Provide the (X, Y) coordinate of the cell's center where the given text is located.  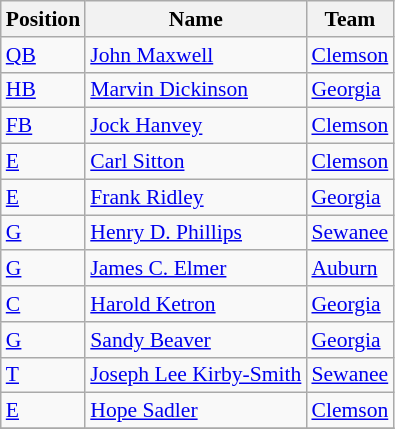
QB (43, 55)
HB (43, 90)
Joseph Lee Kirby-Smith (196, 375)
Carl Sitton (196, 162)
T (43, 375)
Name (196, 19)
James C. Elmer (196, 269)
Marvin Dickinson (196, 90)
Team (350, 19)
Henry D. Phillips (196, 233)
Position (43, 19)
Sandy Beaver (196, 340)
Hope Sadler (196, 411)
Harold Ketron (196, 304)
Frank Ridley (196, 197)
Auburn (350, 269)
Jock Hanvey (196, 126)
FB (43, 126)
John Maxwell (196, 55)
C (43, 304)
